From the cell containing the given text, extract its center point as (x, y) coordinate. 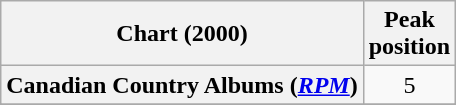
5 (409, 85)
Chart (2000) (182, 34)
Canadian Country Albums (RPM) (182, 85)
Peak position (409, 34)
